Scan for the cell matching the given text and deliver its [X, Y] coordinate at center. 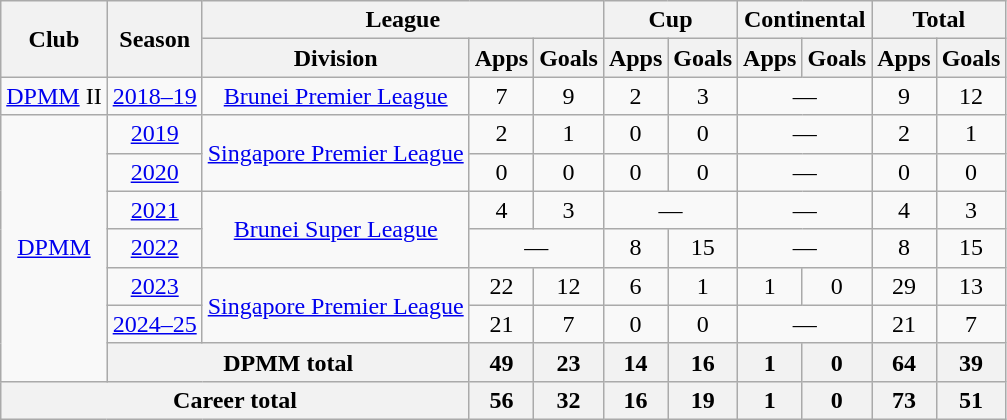
Continental [805, 20]
2023 [154, 286]
14 [635, 362]
6 [635, 286]
23 [569, 362]
2021 [154, 210]
DPMM total [288, 362]
Cup [670, 20]
Division [336, 58]
2020 [154, 172]
2018–19 [154, 96]
Brunei Super League [336, 229]
DPMM II [54, 96]
19 [703, 400]
64 [904, 362]
49 [501, 362]
Club [54, 39]
51 [971, 400]
73 [904, 400]
29 [904, 286]
2019 [154, 134]
2022 [154, 248]
Brunei Premier League [336, 96]
DPMM [54, 248]
Career total [235, 400]
League [402, 20]
22 [501, 286]
2024–25 [154, 324]
56 [501, 400]
32 [569, 400]
Season [154, 39]
39 [971, 362]
Total [939, 20]
13 [971, 286]
